Provide the (X, Y) coordinate of the cell's center where the given text is located.  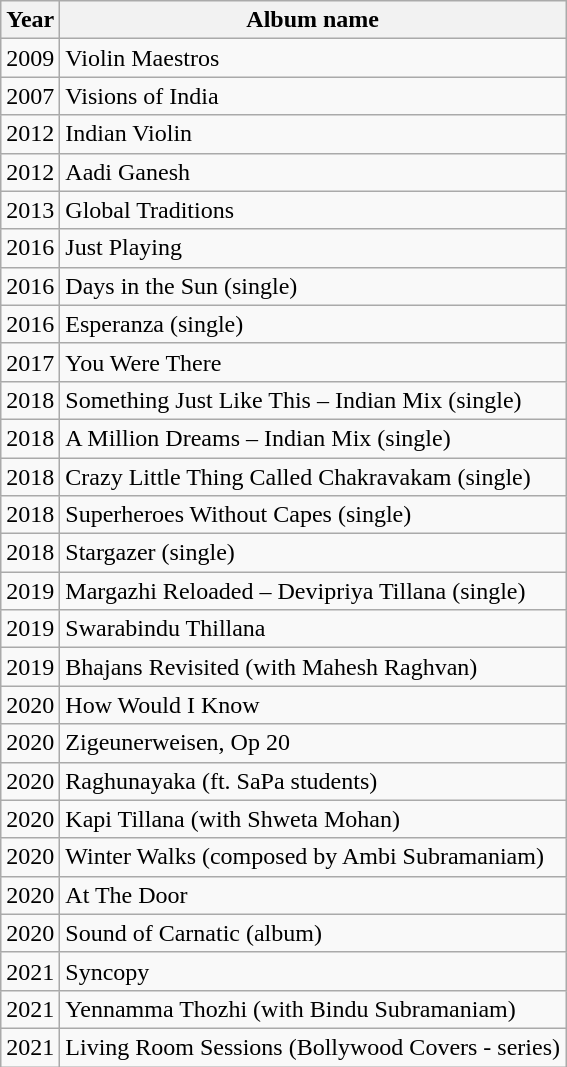
Stargazer (single) (313, 553)
Something Just Like This – Indian Mix (single) (313, 400)
Swarabindu Thillana (313, 629)
At The Door (313, 895)
Days in the Sun (single) (313, 286)
2009 (30, 58)
Winter Walks (composed by Ambi Subramaniam) (313, 857)
Margazhi Reloaded – Devipriya Tillana (single) (313, 591)
You Were There (313, 362)
Sound of Carnatic (album) (313, 933)
Syncopy (313, 971)
Kapi Tillana (with Shweta Mohan) (313, 819)
Just Playing (313, 248)
Violin Maestros (313, 58)
Album name (313, 20)
2007 (30, 96)
Indian Violin (313, 134)
Zigeunerweisen, Op 20 (313, 743)
Bhajans Revisited (with Mahesh Raghvan) (313, 667)
Year (30, 20)
2017 (30, 362)
Yennamma Thozhi (with Bindu Subramaniam) (313, 1009)
Esperanza (single) (313, 324)
Living Room Sessions (Bollywood Covers - series) (313, 1047)
Raghunayaka (ft. SaPa students) (313, 781)
Crazy Little Thing Called Chakravakam (single) (313, 477)
2013 (30, 210)
Aadi Ganesh (313, 172)
Global Traditions (313, 210)
How Would I Know (313, 705)
Visions of India (313, 96)
Superheroes Without Capes (single) (313, 515)
A Million Dreams – Indian Mix (single) (313, 438)
